Search for the cell housing the specified text and yield its (X, Y) center coordinate. 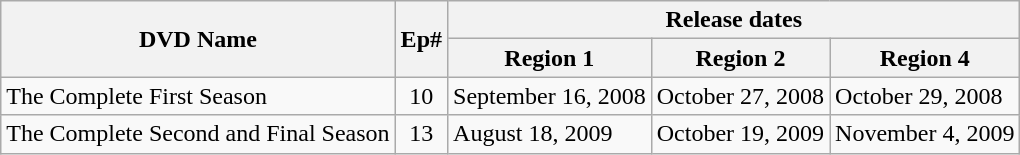
Release dates (734, 20)
DVD Name (198, 39)
Region 1 (550, 58)
10 (421, 96)
Ep# (421, 39)
The Complete First Season (198, 96)
November 4, 2009 (925, 134)
13 (421, 134)
September 16, 2008 (550, 96)
Region 2 (740, 58)
October 27, 2008 (740, 96)
October 29, 2008 (925, 96)
October 19, 2009 (740, 134)
The Complete Second and Final Season (198, 134)
August 18, 2009 (550, 134)
Region 4 (925, 58)
